From the cell containing the given text, extract its center point as (x, y) coordinate. 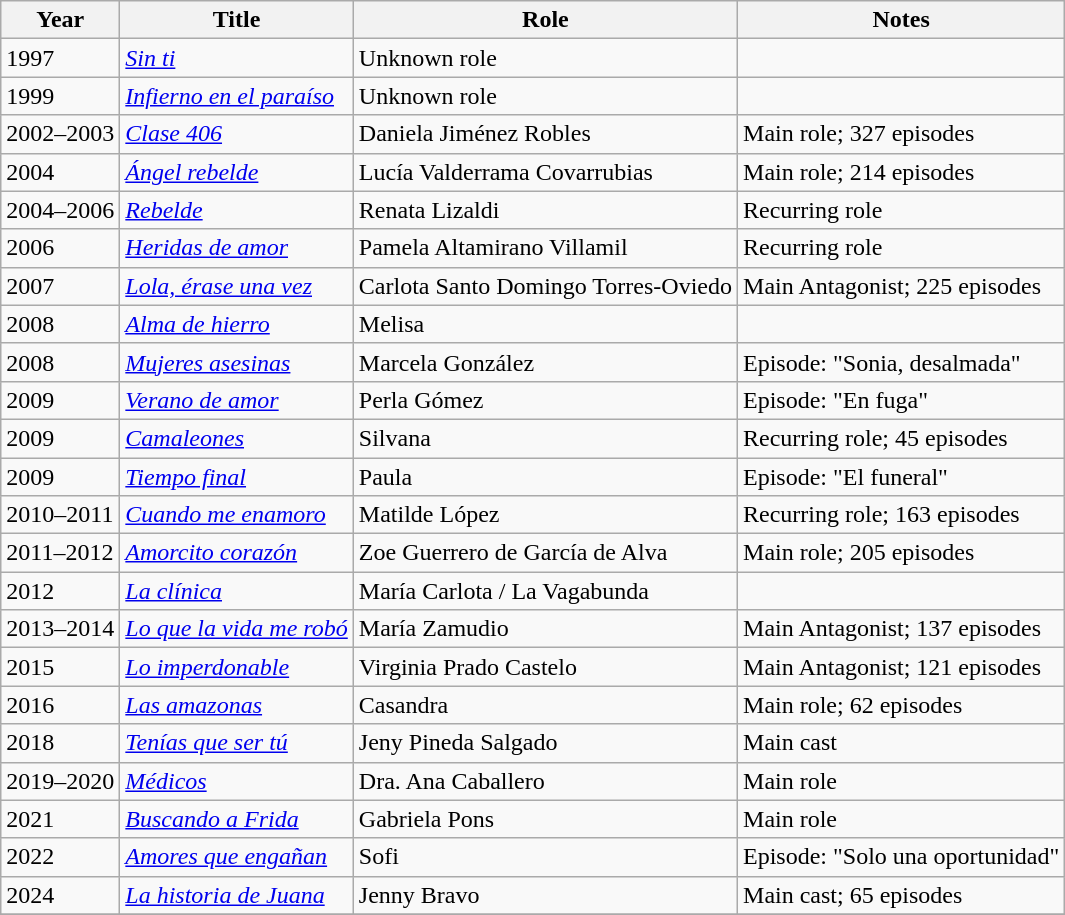
Melisa (545, 324)
Main role; 62 episodes (902, 705)
María Zamudio (545, 629)
Zoe Guerrero de García de Alva (545, 553)
Sofi (545, 857)
Main Antagonist; 225 episodes (902, 286)
Buscando a Frida (236, 819)
La historia de Juana (236, 895)
Rebelde (236, 210)
1999 (60, 96)
Pamela Altamirano Villamil (545, 248)
2019–2020 (60, 781)
Marcela González (545, 362)
María Carlota / La Vagabunda (545, 591)
Lucía Valderrama Covarrubias (545, 172)
Main Antagonist; 137 episodes (902, 629)
Role (545, 20)
Episode: "Sonia, desalmada" (902, 362)
Jenny Bravo (545, 895)
2018 (60, 743)
Heridas de amor (236, 248)
Amorcito corazón (236, 553)
2015 (60, 667)
Amores que engañan (236, 857)
2006 (60, 248)
Tenías que ser tú (236, 743)
Infierno en el paraíso (236, 96)
Title (236, 20)
Lola, érase una vez (236, 286)
Silvana (545, 438)
Casandra (545, 705)
2022 (60, 857)
2004–2006 (60, 210)
Episode: "Solo una oportunidad" (902, 857)
2004 (60, 172)
1997 (60, 58)
2007 (60, 286)
Paula (545, 477)
Camaleones (236, 438)
Notes (902, 20)
Médicos (236, 781)
Jeny Pineda Salgado (545, 743)
Lo imperdonable (236, 667)
Mujeres asesinas (236, 362)
Year (60, 20)
Matilde López (545, 515)
Main cast; 65 episodes (902, 895)
Recurring role; 163 episodes (902, 515)
2016 (60, 705)
Ángel rebelde (236, 172)
Clase 406 (236, 134)
Verano de amor (236, 400)
Main role; 327 episodes (902, 134)
Daniela Jiménez Robles (545, 134)
Sin ti (236, 58)
Cuando me enamoro (236, 515)
2010–2011 (60, 515)
2024 (60, 895)
Alma de hierro (236, 324)
2021 (60, 819)
Las amazonas (236, 705)
Tiempo final (236, 477)
Main cast (902, 743)
Virginia Prado Castelo (545, 667)
2012 (60, 591)
Episode: "En fuga" (902, 400)
Dra. Ana Caballero (545, 781)
Carlota Santo Domingo Torres-Oviedo (545, 286)
Main role; 214 episodes (902, 172)
Gabriela Pons (545, 819)
2002–2003 (60, 134)
Recurring role; 45 episodes (902, 438)
Perla Gómez (545, 400)
Main role; 205 episodes (902, 553)
2013–2014 (60, 629)
Episode: "El funeral" (902, 477)
La clínica (236, 591)
Lo que la vida me robó (236, 629)
2011–2012 (60, 553)
Renata Lizaldi (545, 210)
Main Antagonist; 121 episodes (902, 667)
